Return the (x, y) coordinate for the center point of the cell that contains the specified text.  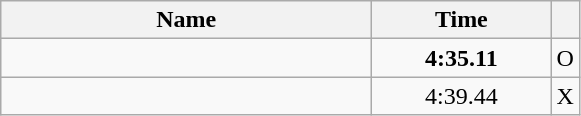
X (565, 96)
Time (462, 20)
4:39.44 (462, 96)
Name (186, 20)
O (565, 58)
4:35.11 (462, 58)
